Capture the cell that displays the provided text and extract its [x, y] central coordinate. 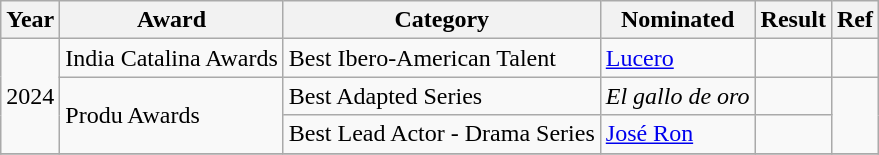
El gallo de oro [678, 96]
Produ Awards [172, 115]
Category [442, 20]
Ref [854, 20]
Best Adapted Series [442, 96]
Best Lead Actor - Drama Series [442, 134]
Nominated [678, 20]
Best Ibero-American Talent [442, 58]
Award [172, 20]
Year [30, 20]
Lucero [678, 58]
India Catalina Awards [172, 58]
2024 [30, 96]
José Ron [678, 134]
Result [793, 20]
